Return the [X, Y] coordinate for the center point of the cell that contains the specified text.  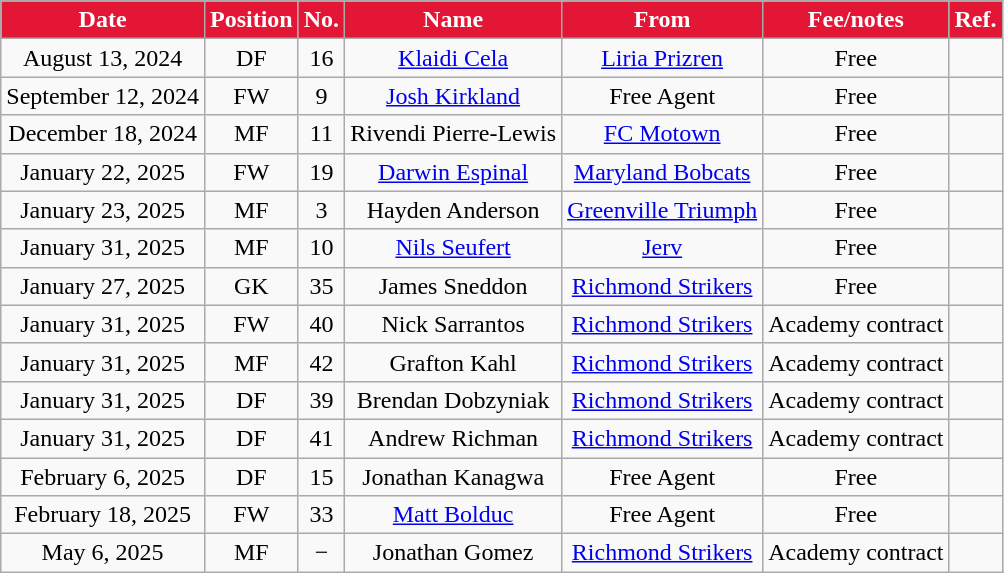
− [321, 553]
16 [321, 58]
Maryland Bobcats [662, 172]
James Sneddon [454, 286]
35 [321, 286]
3 [321, 210]
September 12, 2024 [103, 96]
January 22, 2025 [103, 172]
December 18, 2024 [103, 134]
Hayden Anderson [454, 210]
Nick Sarrantos [454, 324]
Brendan Dobzyniak [454, 400]
Josh Kirkland [454, 96]
GK [251, 286]
August 13, 2024 [103, 58]
Fee/notes [856, 20]
19 [321, 172]
15 [321, 477]
41 [321, 438]
Position [251, 20]
Liria Prizren [662, 58]
Rivendi Pierre-Lewis [454, 134]
From [662, 20]
Grafton Kahl [454, 362]
42 [321, 362]
Jonathan Kanagwa [454, 477]
Nils Seufert [454, 248]
33 [321, 515]
February 6, 2025 [103, 477]
40 [321, 324]
February 18, 2025 [103, 515]
Name [454, 20]
May 6, 2025 [103, 553]
Darwin Espinal [454, 172]
Date [103, 20]
Andrew Richman [454, 438]
January 27, 2025 [103, 286]
10 [321, 248]
9 [321, 96]
39 [321, 400]
No. [321, 20]
Jerv [662, 248]
Klaidi Cela [454, 58]
FC Motown [662, 134]
Matt Bolduc [454, 515]
Greenville Triumph [662, 210]
Jonathan Gomez [454, 553]
11 [321, 134]
Ref. [976, 20]
January 23, 2025 [103, 210]
